Return the [x, y] coordinate for the center point of the cell that contains the specified text.  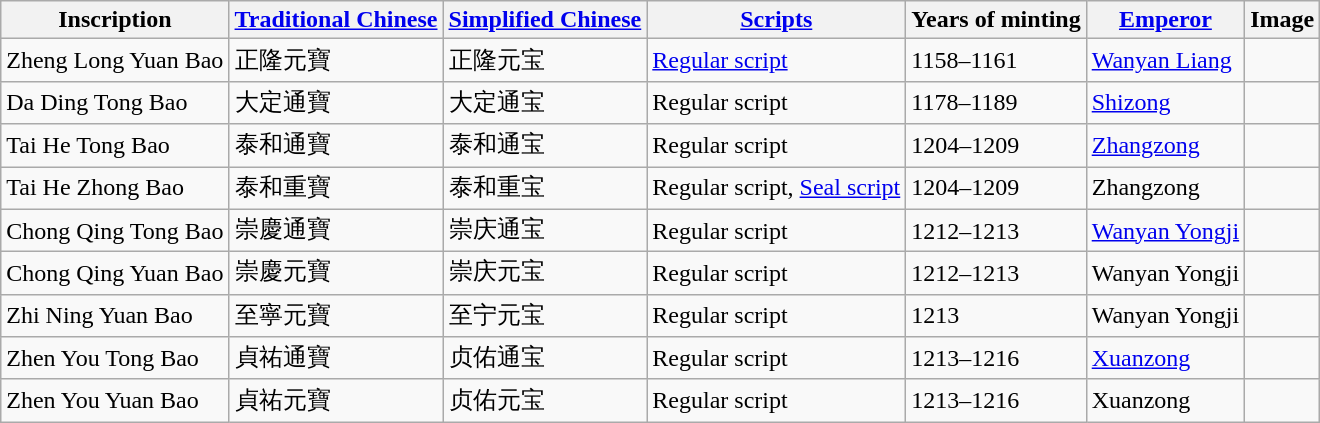
1178–1189 [996, 102]
1158–1161 [996, 60]
Da Ding Tong Bao [115, 102]
大定通宝 [545, 102]
正隆元寶 [336, 60]
大定通寶 [336, 102]
Tai He Zhong Bao [115, 188]
Tai He Tong Bao [115, 146]
贞佑通宝 [545, 358]
Zhen You Tong Bao [115, 358]
泰和重宝 [545, 188]
崇慶通寶 [336, 230]
Zhen You Yuan Bao [115, 400]
崇慶元寶 [336, 274]
Inscription [115, 20]
正隆元宝 [545, 60]
Wanyan Liang [1165, 60]
崇庆元宝 [545, 274]
Regular script, Seal script [776, 188]
Chong Qing Tong Bao [115, 230]
Traditional Chinese [336, 20]
Zheng Long Yuan Bao [115, 60]
泰和通宝 [545, 146]
貞祐元寶 [336, 400]
至寧元寶 [336, 316]
貞祐通寶 [336, 358]
Emperor [1165, 20]
泰和通寶 [336, 146]
1213 [996, 316]
Chong Qing Yuan Bao [115, 274]
泰和重寶 [336, 188]
Scripts [776, 20]
Simplified Chinese [545, 20]
Shizong [1165, 102]
Years of minting [996, 20]
Zhi Ning Yuan Bao [115, 316]
至宁元宝 [545, 316]
贞佑元宝 [545, 400]
崇庆通宝 [545, 230]
Image [1282, 20]
